For the text-containing cell, return its midpoint in [X, Y] coordinate format. 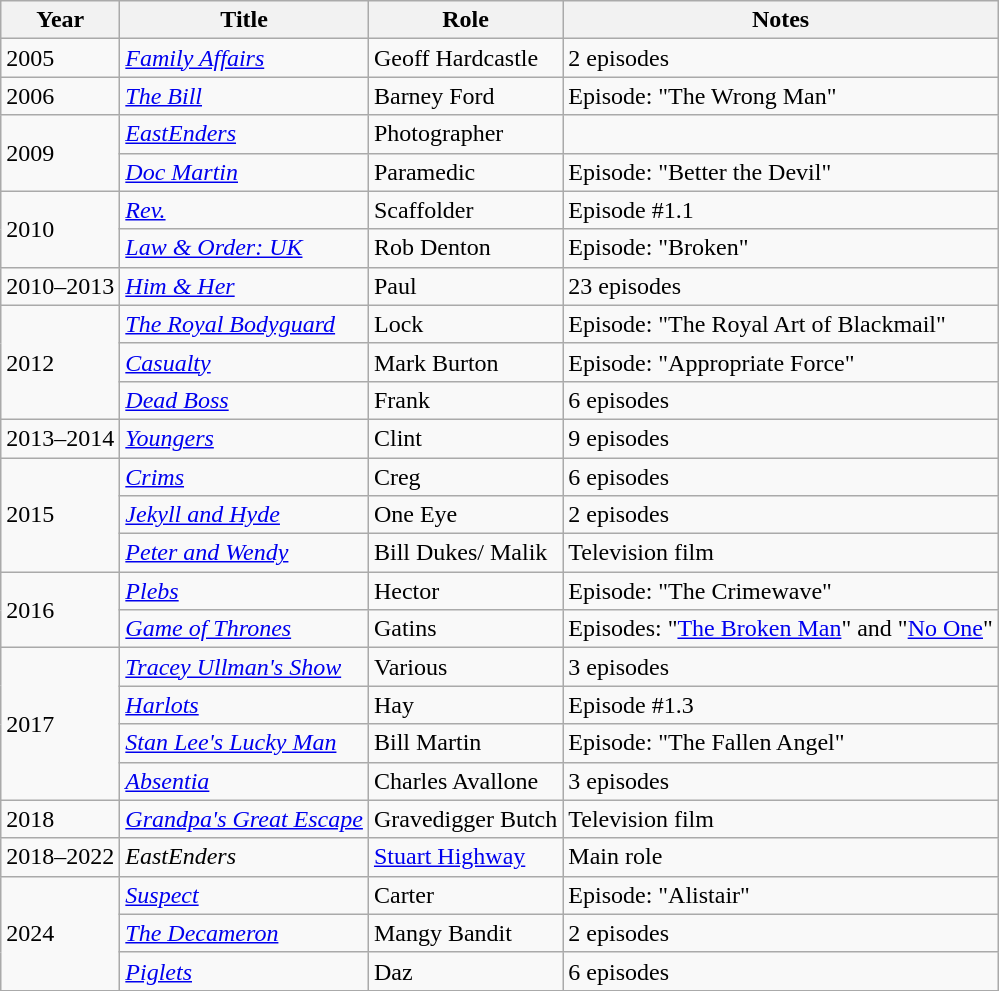
23 episodes [781, 286]
2010 [60, 229]
One Eye [465, 515]
Bill Dukes/ Malik [465, 553]
Title [244, 20]
Scaffolder [465, 210]
Episode: "The Fallen Angel" [781, 743]
Episode: "The Crimewave" [781, 591]
Clint [465, 438]
The Decameron [244, 933]
The Bill [244, 96]
Harlots [244, 705]
Stan Lee's Lucky Man [244, 743]
Creg [465, 477]
9 episodes [781, 438]
Barney Ford [465, 96]
2010–2013 [60, 286]
Crims [244, 477]
The Royal Bodyguard [244, 324]
Role [465, 20]
Gravedigger Butch [465, 819]
Year [60, 20]
Episode #1.1 [781, 210]
Photographer [465, 134]
2012 [60, 362]
Episode: "Alistair" [781, 895]
Geoff Hardcastle [465, 58]
Peter and Wendy [244, 553]
Him & Her [244, 286]
2013–2014 [60, 438]
Mark Burton [465, 362]
Carter [465, 895]
Piglets [244, 971]
Rev. [244, 210]
Plebs [244, 591]
Bill Martin [465, 743]
Law & Order: UK [244, 248]
Paramedic [465, 172]
Suspect [244, 895]
Notes [781, 20]
Charles Avallone [465, 781]
Family Affairs [244, 58]
Tracey Ullman's Show [244, 667]
Casualty [244, 362]
Game of Thrones [244, 629]
Grandpa's Great Escape [244, 819]
Stuart Highway [465, 857]
Various [465, 667]
Absentia [244, 781]
2009 [60, 153]
Mangy Bandit [465, 933]
Doc Martin [244, 172]
Rob Denton [465, 248]
Episode: "Broken" [781, 248]
2006 [60, 96]
2016 [60, 610]
Lock [465, 324]
Jekyll and Hyde [244, 515]
Main role [781, 857]
2018–2022 [60, 857]
2015 [60, 515]
Youngers [244, 438]
Paul [465, 286]
Gatins [465, 629]
Episode #1.3 [781, 705]
2017 [60, 724]
Frank [465, 400]
Hay [465, 705]
Episode: "The Royal Art of Blackmail" [781, 324]
Episode: "Better the Devil" [781, 172]
Dead Boss [244, 400]
Episode: "The Wrong Man" [781, 96]
2024 [60, 933]
Episodes: "The Broken Man" and "No One" [781, 629]
2005 [60, 58]
Hector [465, 591]
Daz [465, 971]
2018 [60, 819]
Episode: "Appropriate Force" [781, 362]
